Determine the [X, Y] coordinate at the center of the cell enclosing the given text.  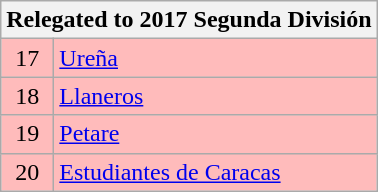
Relegated to 2017 Segunda División [189, 20]
Petare [216, 134]
18 [28, 96]
Llaneros [216, 96]
Ureña [216, 58]
17 [28, 58]
19 [28, 134]
Estudiantes de Caracas [216, 172]
20 [28, 172]
